Output the [x, y] coordinate of the center of the cell containing the given text.  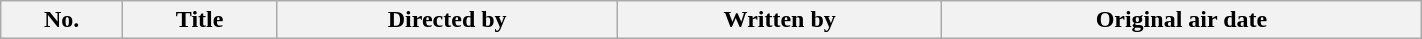
No. [62, 20]
Directed by [448, 20]
Title [200, 20]
Original air date [1182, 20]
Written by [780, 20]
